From the cell containing the given text, extract its center point as [X, Y] coordinate. 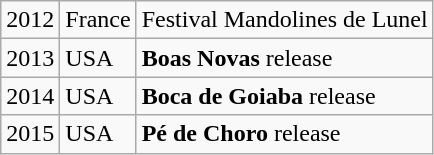
France [98, 20]
Festival Mandolines de Lunel [284, 20]
Pé de Choro release [284, 134]
2014 [30, 96]
2013 [30, 58]
Boca de Goiaba release [284, 96]
Boas Novas release [284, 58]
2012 [30, 20]
2015 [30, 134]
